Locate the cell with the specified text and output its [x, y] center coordinate. 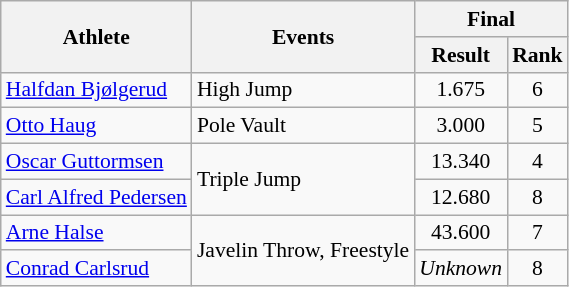
43.600 [460, 233]
Athlete [96, 36]
13.340 [460, 162]
Unknown [460, 269]
3.000 [460, 126]
Conrad Carlsrud [96, 269]
Rank [538, 55]
High Jump [303, 90]
Triple Jump [303, 180]
Javelin Throw, Freestyle [303, 250]
Halfdan Bjølgerud [96, 90]
4 [538, 162]
Result [460, 55]
Events [303, 36]
1.675 [460, 90]
Arne Halse [96, 233]
6 [538, 90]
Oscar Guttormsen [96, 162]
12.680 [460, 197]
Otto Haug [96, 126]
7 [538, 233]
Carl Alfred Pedersen [96, 197]
Final [490, 19]
5 [538, 126]
Pole Vault [303, 126]
